For the text-containing cell, return its midpoint in [x, y] coordinate format. 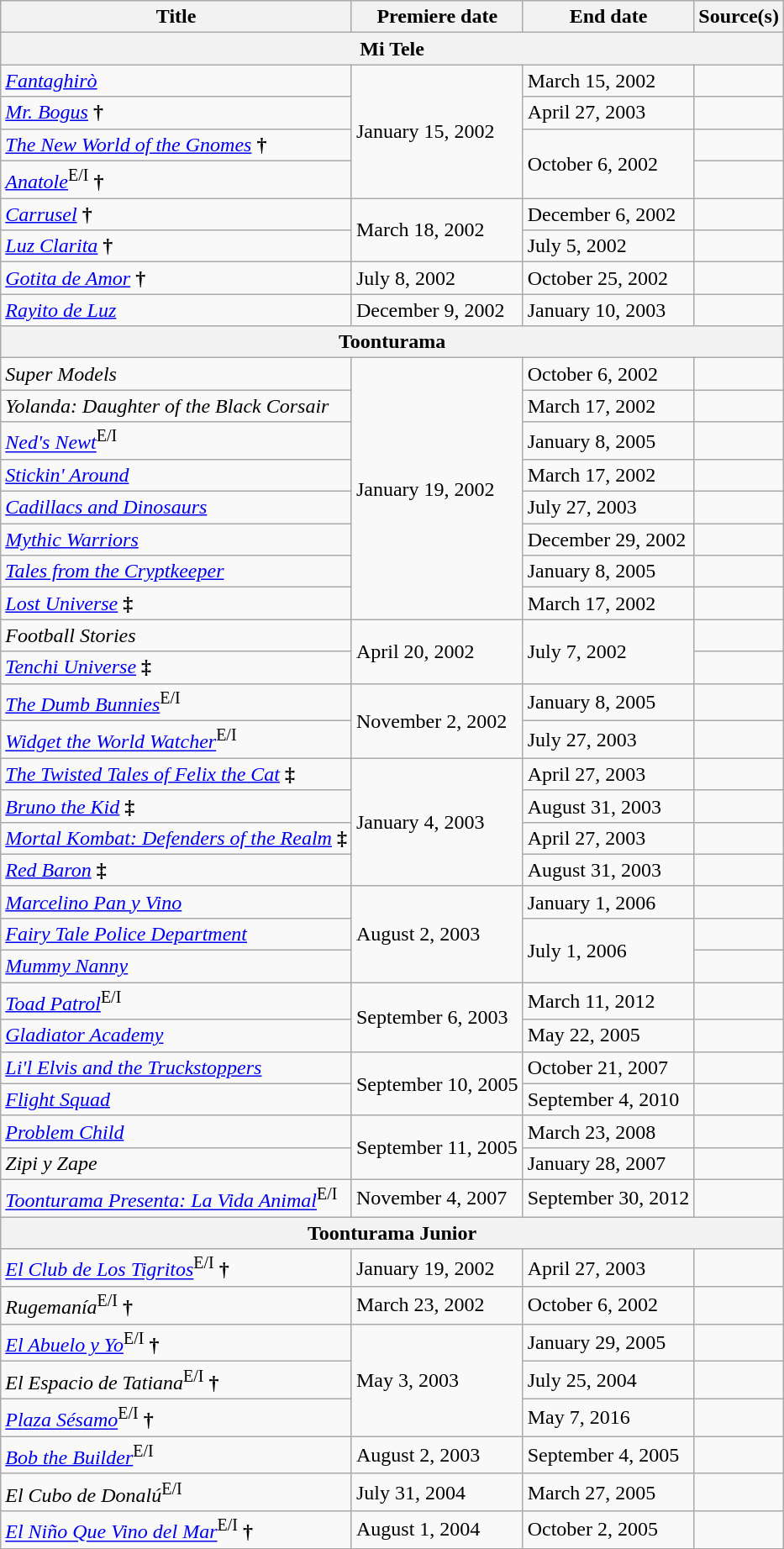
Bob the BuilderE/I [176, 1456]
Red Baron ‡ [176, 870]
January 15, 2002 [437, 131]
Ned's NewtE/I [176, 440]
September 30, 2012 [608, 1199]
The Dumb BunniesE/I [176, 703]
El Club de Los TigritosE/I † [176, 1267]
Gladiator Academy [176, 1035]
May 3, 2003 [437, 1380]
Mummy Nanny [176, 967]
Zipi y Zape [176, 1163]
March 15, 2002 [608, 81]
Toonturama Junior [392, 1233]
Plaza SésamoE/I † [176, 1417]
December 6, 2002 [608, 214]
Problem Child [176, 1131]
May 7, 2016 [608, 1417]
Fairy Tale Police Department [176, 934]
December 29, 2002 [608, 540]
The Twisted Tales of Felix the Cat ‡ [176, 774]
May 22, 2005 [608, 1035]
September 11, 2005 [437, 1147]
Title [176, 17]
Rayito de Luz [176, 310]
Yolanda: Daughter of the Black Corsair [176, 406]
October 21, 2007 [608, 1067]
Tales from the Cryptkeeper [176, 572]
March 27, 2005 [608, 1493]
September 4, 2005 [608, 1456]
January 4, 2003 [437, 822]
January 1, 2006 [608, 902]
October 2, 2005 [608, 1530]
Li'l Elvis and the Truckstoppers [176, 1067]
Mortal Kombat: Defenders of the Realm ‡ [176, 838]
July 25, 2004 [608, 1380]
Mi Tele [392, 49]
Toad PatrolE/I [176, 1002]
Fantaghirò [176, 81]
Super Models [176, 374]
Toonturama Presenta: La Vida AnimalE/I [176, 1199]
July 7, 2002 [608, 651]
El Niño Que Vino del MarE/I † [176, 1530]
January 28, 2007 [608, 1163]
El Abuelo y YoE/I † [176, 1343]
September 6, 2003 [437, 1017]
Cadillacs and Dinosaurs [176, 508]
July 8, 2002 [437, 278]
December 9, 2002 [437, 310]
October 25, 2002 [608, 278]
Lost Universe ‡ [176, 603]
Toonturama [392, 342]
AnatoleE/I † [176, 180]
August 1, 2004 [437, 1530]
Luz Clarita † [176, 246]
July 31, 2004 [437, 1493]
El Cubo de DonalúE/I [176, 1493]
Carrusel † [176, 214]
Tenchi Universe ‡ [176, 667]
March 18, 2002 [437, 230]
Marcelino Pan y Vino [176, 902]
March 23, 2002 [437, 1306]
Flight Squad [176, 1099]
RugemaníaE/I † [176, 1306]
The New World of the Gnomes † [176, 145]
November 2, 2002 [437, 721]
Widget the World WatcherE/I [176, 740]
January 10, 2003 [608, 310]
July 5, 2002 [608, 246]
End date [608, 17]
January 29, 2005 [608, 1343]
Mr. Bogus † [176, 113]
El Espacio de TatianaE/I † [176, 1380]
September 10, 2005 [437, 1083]
April 20, 2002 [437, 651]
Mythic Warriors [176, 540]
November 4, 2007 [437, 1199]
Source(s) [739, 17]
September 4, 2010 [608, 1099]
July 1, 2006 [608, 950]
Bruno the Kid ‡ [176, 806]
March 23, 2008 [608, 1131]
Gotita de Amor † [176, 278]
Stickin' Around [176, 476]
Premiere date [437, 17]
March 11, 2012 [608, 1002]
Football Stories [176, 635]
